Determine the (X, Y) coordinate at the center of the cell enclosing the given text.  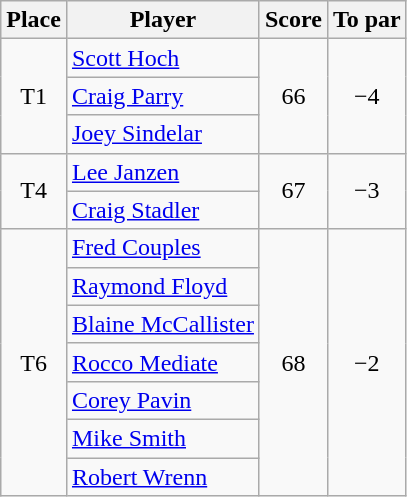
67 (293, 191)
T1 (34, 96)
−3 (366, 191)
To par (366, 20)
T4 (34, 191)
Robert Wrenn (162, 477)
Blaine McCallister (162, 324)
−4 (366, 96)
Place (34, 20)
Lee Janzen (162, 172)
Scott Hoch (162, 58)
T6 (34, 362)
68 (293, 362)
Craig Stadler (162, 210)
Score (293, 20)
Mike Smith (162, 438)
−2 (366, 362)
Joey Sindelar (162, 134)
66 (293, 96)
Player (162, 20)
Raymond Floyd (162, 286)
Craig Parry (162, 96)
Rocco Mediate (162, 362)
Fred Couples (162, 248)
Corey Pavin (162, 400)
